Output the [X, Y] coordinate of the center of the cell containing the given text.  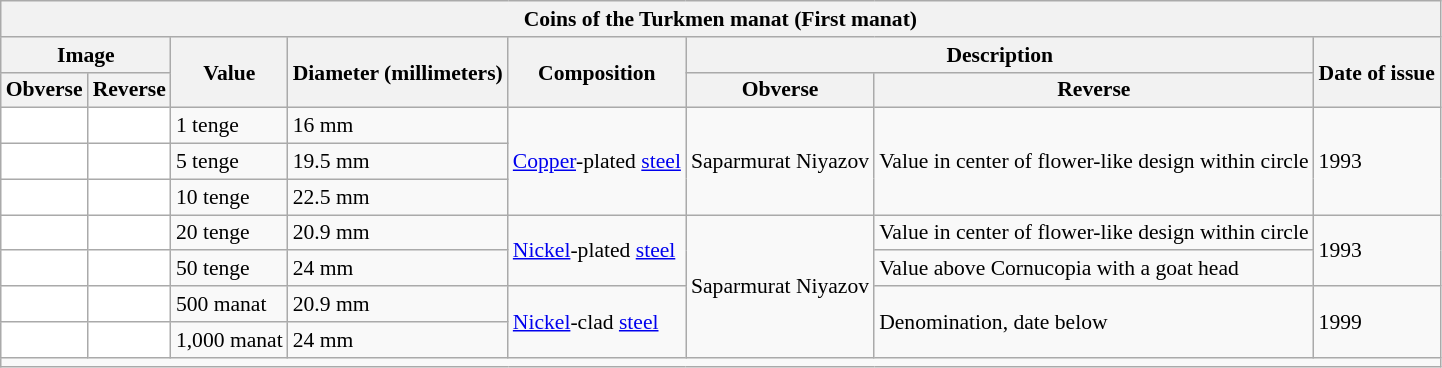
Date of issue [1377, 72]
Nickel-clad steel [597, 322]
19.5 mm [398, 162]
500 manat [230, 304]
Image [86, 55]
5 tenge [230, 162]
22.5 mm [398, 197]
Value [230, 72]
Nickel-plated steel [597, 250]
Coins of the Turkmen manat (First manat) [720, 19]
16 mm [398, 126]
Value above Cornucopia with a goat head [1094, 269]
1 tenge [230, 126]
Description [1000, 55]
10 tenge [230, 197]
20 tenge [230, 233]
1999 [1377, 322]
Copper-plated steel [597, 162]
Diameter (millimeters) [398, 72]
50 tenge [230, 269]
1,000 manat [230, 340]
Composition [597, 72]
Denomination, date below [1094, 322]
